Find where the given text appears and provide that cell's center as (x, y) coordinate. 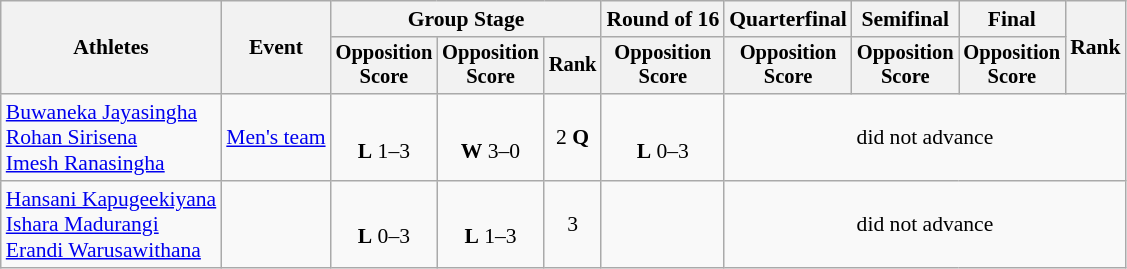
Hansani KapugeekiyanaIshara MadurangiErandi Warusawithana (112, 224)
W 3–0 (490, 138)
Semifinal (906, 19)
Men's team (276, 138)
Quarterfinal (788, 19)
Final (1012, 19)
2 Q (573, 138)
Group Stage (466, 19)
Buwaneka JayasinghaRohan SirisenaImesh Ranasingha (112, 138)
Athletes (112, 48)
3 (573, 224)
Event (276, 48)
Round of 16 (662, 19)
